Detect which cell encompasses the target text, then output its (X, Y) center coordinate. 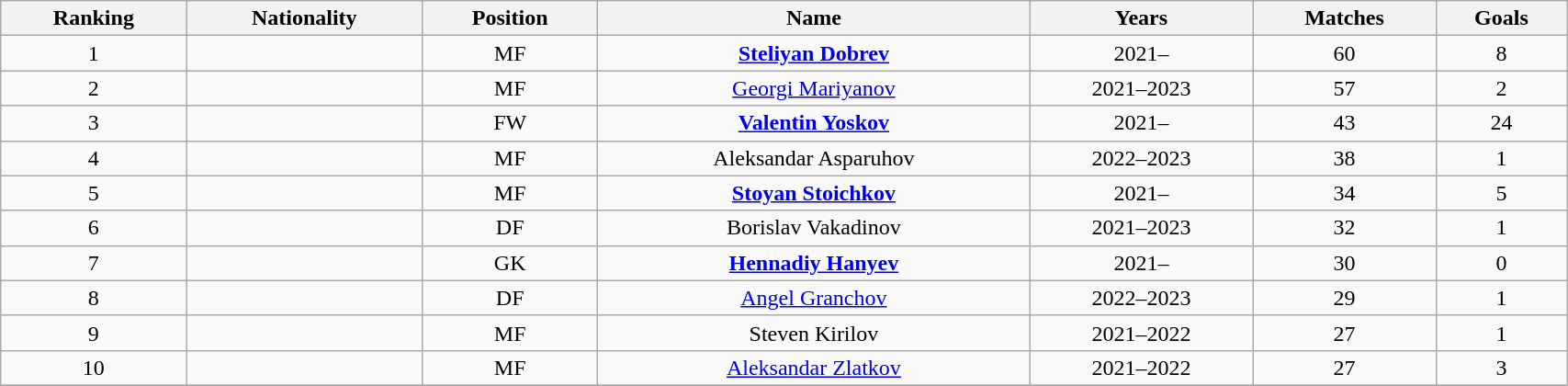
29 (1345, 298)
Angel Granchov (814, 298)
4 (94, 158)
Aleksandar Zlatkov (814, 368)
38 (1345, 158)
FW (511, 123)
Matches (1345, 18)
Goals (1501, 18)
10 (94, 368)
Aleksandar Asparuhov (814, 158)
34 (1345, 193)
Nationality (305, 18)
60 (1345, 53)
Ranking (94, 18)
30 (1345, 263)
Valentin Yoskov (814, 123)
Hennadiy Hanyev (814, 263)
Stoyan Stoichkov (814, 193)
24 (1501, 123)
Steven Kirilov (814, 333)
7 (94, 263)
GK (511, 263)
Georgi Mariyanov (814, 88)
57 (1345, 88)
Borislav Vakadinov (814, 228)
Position (511, 18)
Steliyan Dobrev (814, 53)
Years (1141, 18)
0 (1501, 263)
9 (94, 333)
43 (1345, 123)
Name (814, 18)
32 (1345, 228)
6 (94, 228)
